Return [X, Y] of the center of cell containing provided text 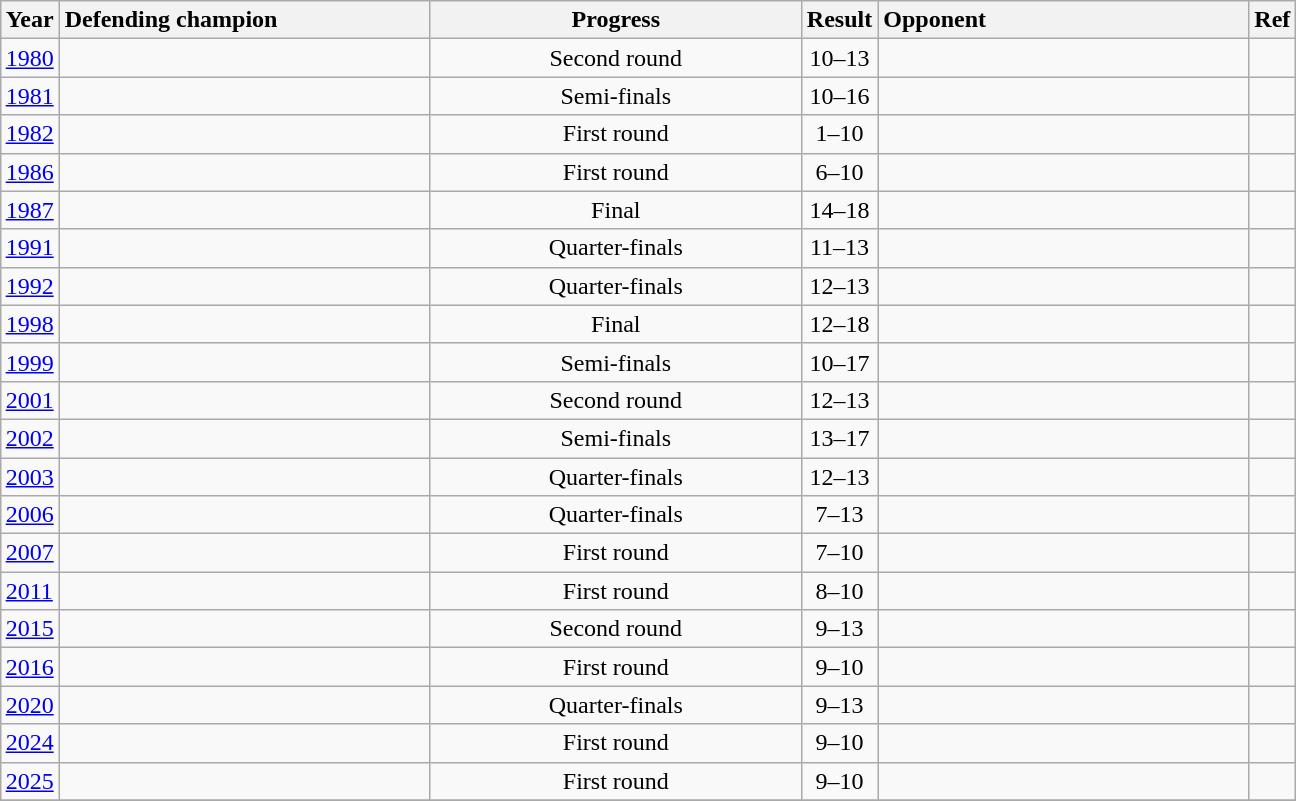
1999 [30, 362]
7–13 [839, 515]
Progress [616, 20]
10–13 [839, 58]
1991 [30, 248]
2003 [30, 477]
1980 [30, 58]
2024 [30, 743]
1–10 [839, 134]
1992 [30, 286]
2025 [30, 781]
Opponent [1064, 20]
Defending champion [244, 20]
1986 [30, 172]
8–10 [839, 591]
2002 [30, 438]
10–16 [839, 96]
11–13 [839, 248]
13–17 [839, 438]
2001 [30, 400]
6–10 [839, 172]
2011 [30, 591]
1982 [30, 134]
10–17 [839, 362]
14–18 [839, 210]
2006 [30, 515]
1998 [30, 324]
1987 [30, 210]
2007 [30, 553]
Year [30, 20]
12–18 [839, 324]
2020 [30, 705]
Result [839, 20]
Ref [1272, 20]
2016 [30, 667]
1981 [30, 96]
7–10 [839, 553]
2015 [30, 629]
